Search for the cell housing the specified text and yield its [x, y] center coordinate. 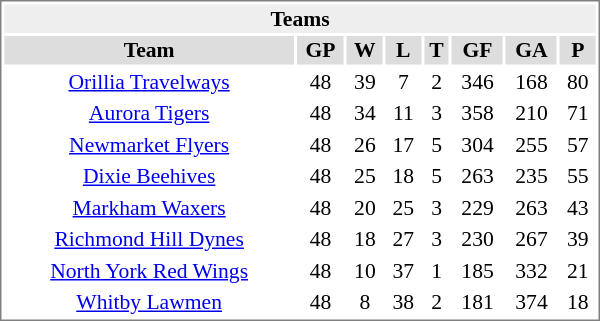
358 [478, 113]
304 [478, 144]
L [404, 50]
T [436, 50]
20 [364, 208]
GP [320, 50]
181 [478, 302]
Orillia Travelways [148, 82]
374 [532, 302]
80 [578, 82]
230 [478, 239]
8 [364, 302]
71 [578, 113]
346 [478, 82]
38 [404, 302]
17 [404, 144]
55 [578, 176]
10 [364, 270]
7 [404, 82]
Richmond Hill Dynes [148, 239]
37 [404, 270]
11 [404, 113]
235 [532, 176]
168 [532, 82]
Whitby Lawmen [148, 302]
57 [578, 144]
Teams [300, 18]
P [578, 50]
267 [532, 239]
34 [364, 113]
Newmarket Flyers [148, 144]
1 [436, 270]
210 [532, 113]
Aurora Tigers [148, 113]
21 [578, 270]
Markham Waxers [148, 208]
43 [578, 208]
North York Red Wings [148, 270]
GF [478, 50]
Team [148, 50]
332 [532, 270]
229 [478, 208]
255 [532, 144]
185 [478, 270]
Dixie Beehives [148, 176]
27 [404, 239]
GA [532, 50]
26 [364, 144]
W [364, 50]
